Search for the cell housing the specified text and yield its [x, y] center coordinate. 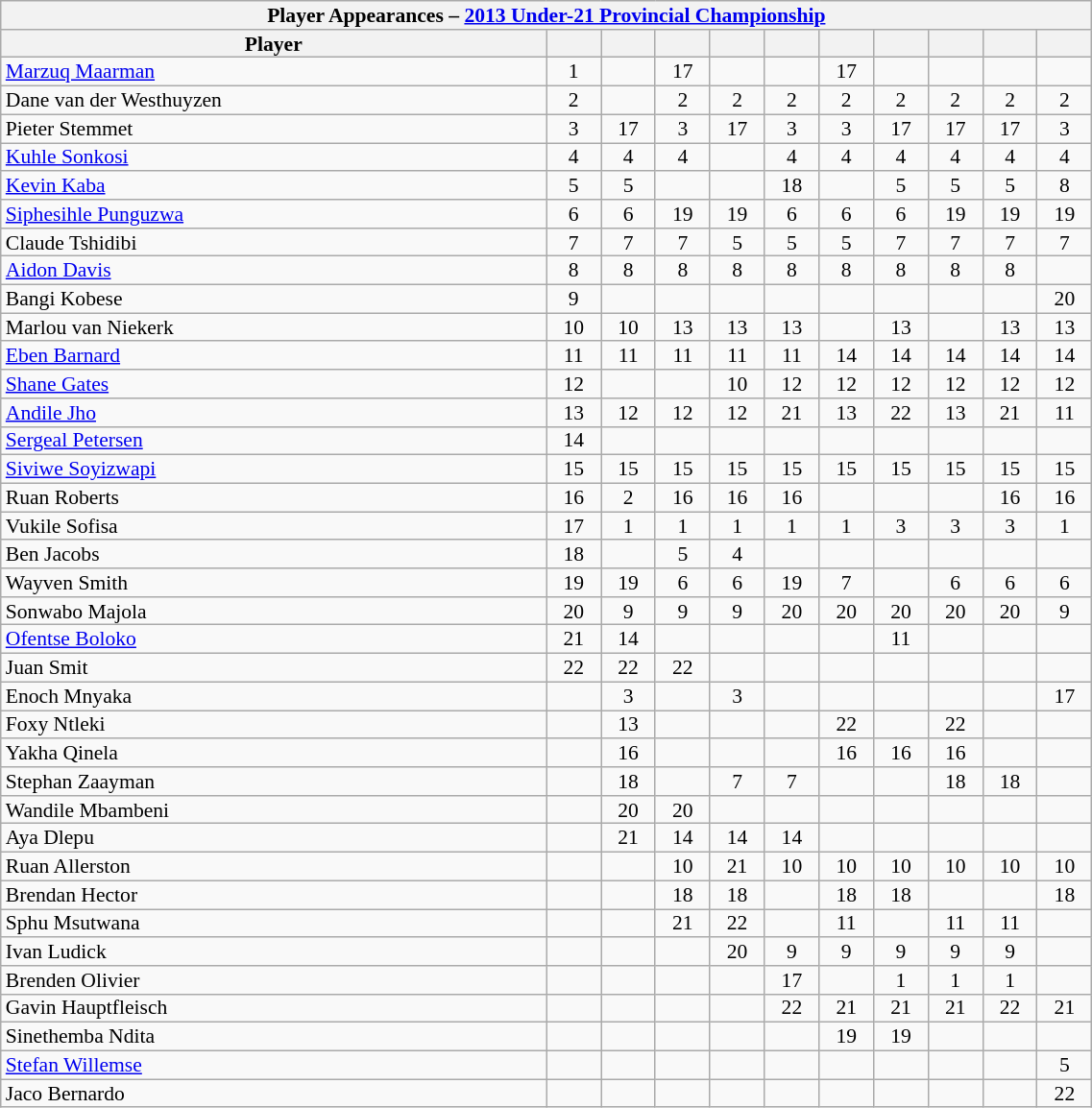
Ruan Allerston [274, 867]
Bangi Kobese [274, 300]
Siphesihle Punguzwa [274, 214]
Aya Dlepu [274, 838]
Stefan Willemse [274, 1066]
Kuhle Sonkosi [274, 157]
Kevin Kaba [274, 185]
Marzuq Maarman [274, 72]
Gavin Hauptfleisch [274, 1009]
Brendan Hector [274, 895]
Andile Jho [274, 413]
Pieter Stemmet [274, 129]
Wayven Smith [274, 583]
Player Appearances – 2013 Under-21 Provincial Championship [546, 15]
Siviwe Soyizwapi [274, 470]
Sonwabo Majola [274, 612]
Sphu Msutwana [274, 924]
Aidon Davis [274, 271]
Ruan Roberts [274, 498]
Ben Jacobs [274, 555]
Juan Smit [274, 668]
Enoch Mnyaka [274, 696]
Eben Barnard [274, 356]
Claude Tshidibi [274, 243]
Sinethemba Ndita [274, 1037]
Yakha Qinela [274, 754]
Player [274, 44]
Wandile Mbambeni [274, 810]
Shane Gates [274, 384]
Vukile Sofisa [274, 526]
Marlou van Niekerk [274, 327]
Jaco Bernardo [274, 1094]
Ivan Ludick [274, 951]
Ofentse Boloko [274, 639]
Brenden Olivier [274, 980]
Stephan Zaayman [274, 782]
Dane van der Westhuyzen [274, 101]
Sergeal Petersen [274, 441]
Foxy Ntleki [274, 725]
